Return the (x, y) coordinate for the center point of the cell that contains the specified text.  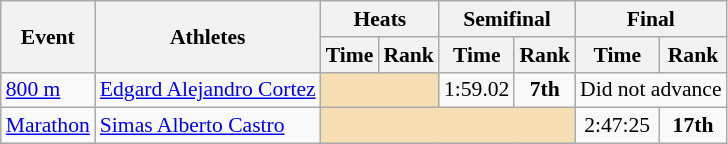
7th (544, 90)
1:59.02 (476, 90)
Edgard Alejandro Cortez (208, 90)
Heats (380, 19)
Did not advance (651, 90)
800 m (48, 90)
Marathon (48, 126)
Athletes (208, 36)
Simas Alberto Castro (208, 126)
Event (48, 36)
2:47:25 (617, 126)
17th (692, 126)
Final (651, 19)
Semifinal (507, 19)
